Determine the (X, Y) coordinate at the center of the cell enclosing the given text.  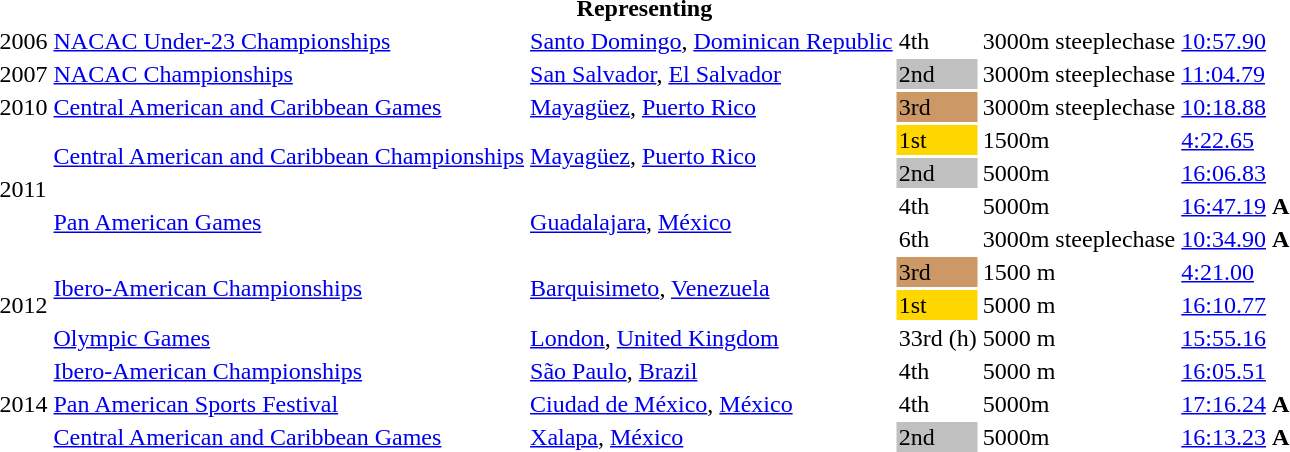
Olympic Games (289, 338)
1500 m (1079, 272)
Central American and Caribbean Championships (289, 156)
Pan American Sports Festival (289, 404)
Pan American Games (289, 222)
Ciudad de México, México (712, 404)
6th (938, 239)
San Salvador, El Salvador (712, 74)
33rd (h) (938, 338)
Guadalajara, México (712, 222)
NACAC Championships (289, 74)
London, United Kingdom (712, 338)
Barquisimeto, Venezuela (712, 288)
1500m (1079, 140)
Xalapa, México (712, 437)
NACAC Under-23 Championships (289, 41)
Santo Domingo, Dominican Republic (712, 41)
São Paulo, Brazil (712, 371)
